Locate the cell with the specified text and output its (X, Y) center coordinate. 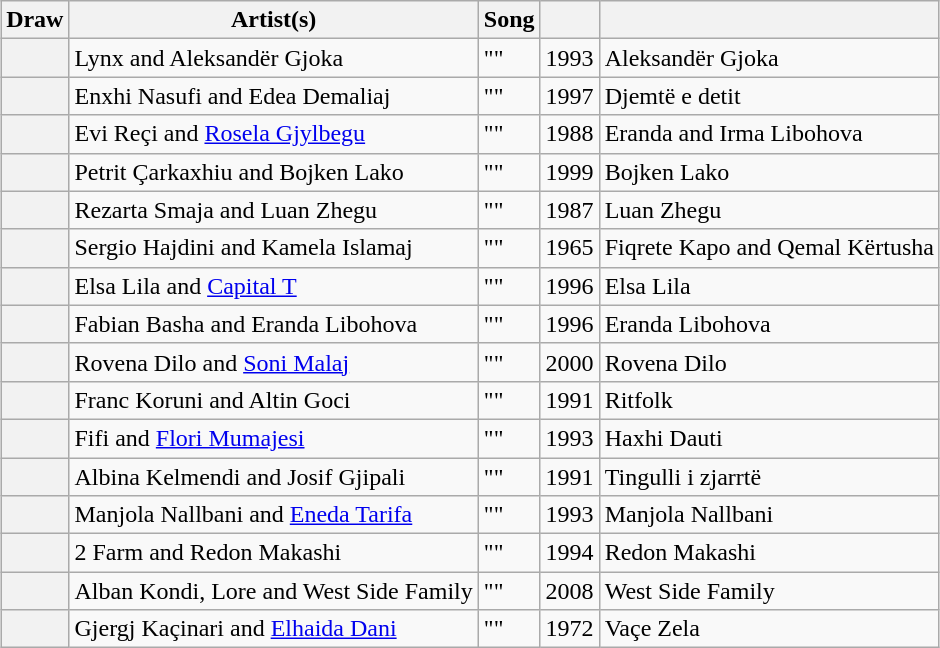
Aleksandër Gjoka (769, 58)
1988 (570, 134)
Albina Kelmendi and Josif Gjipali (274, 477)
Franc Koruni and Altin Goci (274, 400)
Elsa Lila and Capital T (274, 286)
Manjola Nallbani and Eneda Tarifa (274, 515)
Fifi and Flori Mumajesi (274, 438)
Fiqrete Kapo and Qemal Kërtusha (769, 248)
2 Farm and Redon Makashi (274, 553)
1994 (570, 553)
Redon Makashi (769, 553)
Draw (35, 20)
Vaçe Zela (769, 629)
1997 (570, 96)
Sergio Hajdini and Kamela Islamaj (274, 248)
Djemtë e detit (769, 96)
Enxhi Nasufi and Edea Demaliaj (274, 96)
Gjergj Kaçinari and Elhaida Dani (274, 629)
Eranda Libohova (769, 324)
Alban Kondi, Lore and West Side Family (274, 591)
Rovena Dilo (769, 362)
Elsa Lila (769, 286)
1965 (570, 248)
2000 (570, 362)
1999 (570, 172)
Petrit Çarkaxhiu and Bojken Lako (274, 172)
Evi Reçi and Rosela Gjylbegu (274, 134)
Tingulli i zjarrtë (769, 477)
Luan Zhegu (769, 210)
West Side Family (769, 591)
Ritfolk (769, 400)
Artist(s) (274, 20)
Haxhi Dauti (769, 438)
Fabian Basha and Eranda Libohova (274, 324)
Rezarta Smaja and Luan Zhegu (274, 210)
Eranda and Irma Libohova (769, 134)
1972 (570, 629)
2008 (570, 591)
Song (509, 20)
1987 (570, 210)
Manjola Nallbani (769, 515)
Bojken Lako (769, 172)
Lynx and Aleksandër Gjoka (274, 58)
Rovena Dilo and Soni Malaj (274, 362)
